From the cell containing the given text, extract its center point as [X, Y] coordinate. 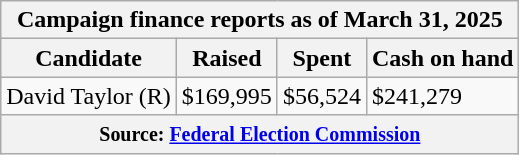
Campaign finance reports as of March 31, 2025 [260, 20]
Cash on hand [442, 58]
Spent [322, 58]
$169,995 [226, 96]
Candidate [89, 58]
David Taylor (R) [89, 96]
$56,524 [322, 96]
Raised [226, 58]
$241,279 [442, 96]
Source: Federal Election Commission [260, 134]
